Output the (X, Y) coordinate of the center of the cell containing the given text.  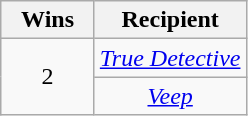
True Detective (170, 58)
Veep (170, 96)
2 (48, 77)
Wins (48, 20)
Recipient (170, 20)
